For the text-containing cell, return its midpoint in [X, Y] coordinate format. 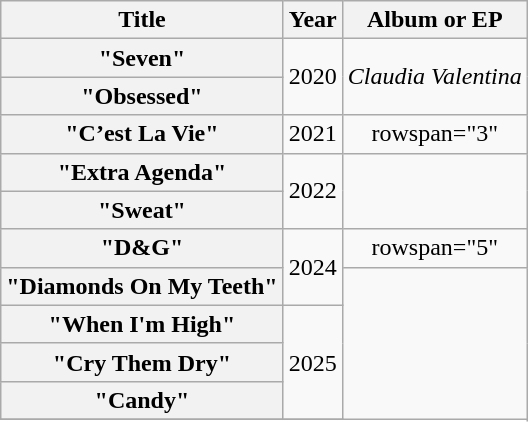
2025 [312, 362]
2021 [312, 134]
2020 [312, 77]
"D&G" [142, 248]
rowspan="3" [434, 134]
2022 [312, 191]
"Candy" [142, 400]
Year [312, 20]
"When I'm High" [142, 324]
"Obsessed" [142, 96]
"Cry Them Dry" [142, 362]
"C’est La Vie" [142, 134]
Claudia Valentina [434, 77]
"Diamonds On My Teeth" [142, 286]
"Extra Agenda" [142, 172]
Album or EP [434, 20]
rowspan="5" [434, 248]
"Seven" [142, 58]
"Sweat" [142, 210]
2024 [312, 267]
Title [142, 20]
